Return (X, Y) of the center of cell containing provided text 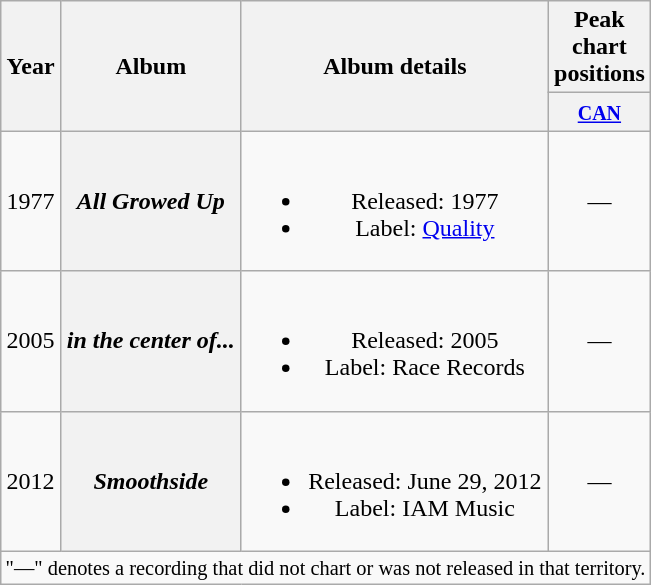
Peak chart positions (600, 47)
2012 (31, 481)
"—" denotes a recording that did not chart or was not released in that territory. (326, 568)
in the center of... (150, 341)
Released: 2005Label: Race Records (394, 341)
Album details (394, 66)
2005 (31, 341)
Smoothside (150, 481)
CAN (600, 112)
Released: June 29, 2012Label: IAM Music (394, 481)
Album (150, 66)
1977 (31, 201)
Year (31, 66)
All Growed Up (150, 201)
Released: 1977Label: Quality (394, 201)
